Provide the [X, Y] coordinate of the cell's center where the given text is located.  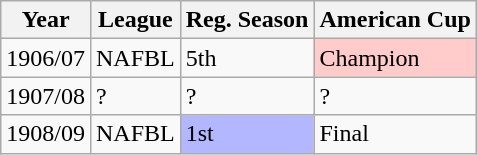
Champion [395, 58]
1908/09 [46, 134]
1906/07 [46, 58]
Reg. Season [247, 20]
Year [46, 20]
1907/08 [46, 96]
American Cup [395, 20]
League [135, 20]
1st [247, 134]
5th [247, 58]
Final [395, 134]
